Output the [X, Y] coordinate of the center of the cell containing the given text.  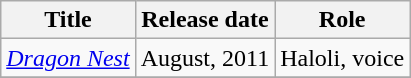
Title [68, 20]
Dragon Nest [68, 58]
Release date [205, 20]
August, 2011 [205, 58]
Role [342, 20]
Haloli, voice [342, 58]
